From the cell containing the given text, extract its center point as [X, Y] coordinate. 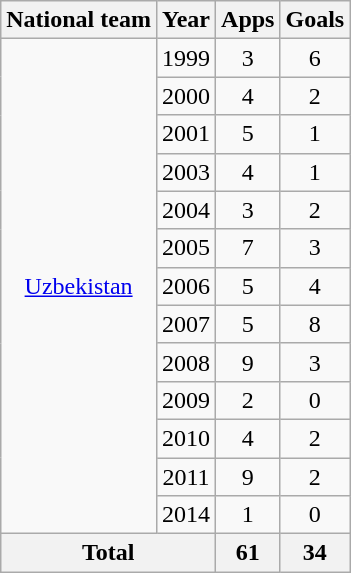
6 [315, 58]
8 [315, 324]
2014 [186, 515]
Year [186, 20]
Goals [315, 20]
2010 [186, 438]
2009 [186, 400]
2007 [186, 324]
Uzbekistan [79, 286]
National team [79, 20]
2004 [186, 210]
7 [248, 248]
Total [108, 553]
2003 [186, 172]
2000 [186, 96]
2008 [186, 362]
61 [248, 553]
2006 [186, 286]
Apps [248, 20]
34 [315, 553]
2011 [186, 477]
2005 [186, 248]
2001 [186, 134]
1999 [186, 58]
